Find where the given text appears and provide that cell's center as (X, Y) coordinate. 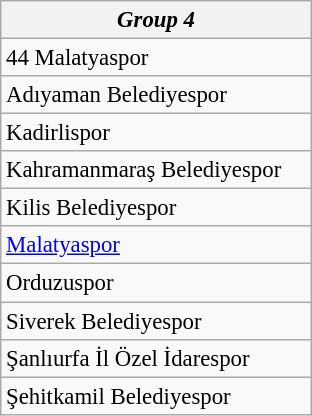
Adıyaman Belediyespor (156, 95)
Kadirlispor (156, 133)
Kilis Belediyespor (156, 208)
44 Malatyaspor (156, 58)
Şehitkamil Belediyespor (156, 396)
Orduzuspor (156, 283)
Group 4 (156, 20)
Malatyaspor (156, 245)
Kahramanmaraş Belediyespor (156, 170)
Şanlıurfa İl Özel İdarespor (156, 358)
Siverek Belediyespor (156, 321)
